Search for the cell housing the specified text and yield its [X, Y] center coordinate. 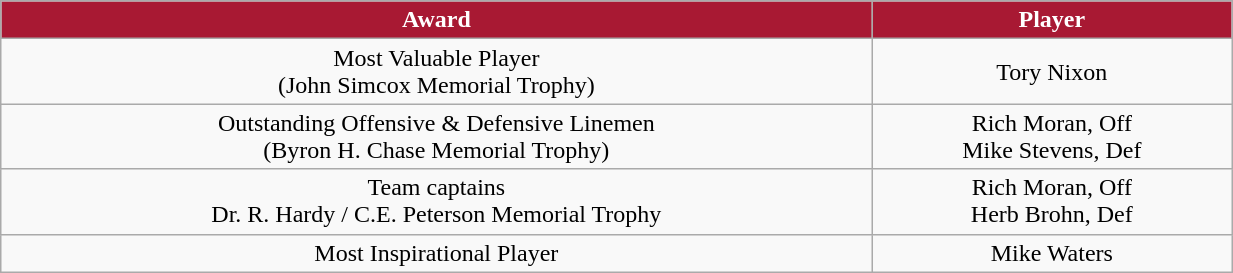
Rich Moran, OffHerb Brohn, Def [1052, 202]
Rich Moran, OffMike Stevens, Def [1052, 136]
Award [436, 20]
Tory Nixon [1052, 72]
Mike Waters [1052, 253]
Most Inspirational Player [436, 253]
Player [1052, 20]
Most Valuable Player(John Simcox Memorial Trophy) [436, 72]
Team captainsDr. R. Hardy / C.E. Peterson Memorial Trophy [436, 202]
Outstanding Offensive & Defensive Linemen(Byron H. Chase Memorial Trophy) [436, 136]
